Find where the given text appears and provide that cell's center as [x, y] coordinate. 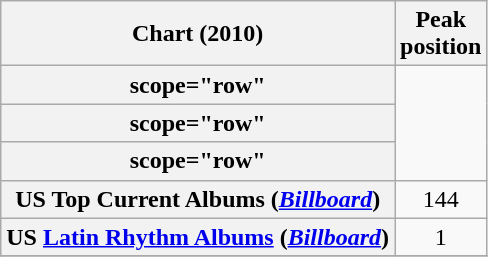
Peakposition [441, 34]
US Latin Rhythm Albums (Billboard) [198, 237]
US Top Current Albums (Billboard) [198, 199]
144 [441, 199]
Chart (2010) [198, 34]
1 [441, 237]
